Extract the [x, y] coordinate from the center of the cell holding the provided text.  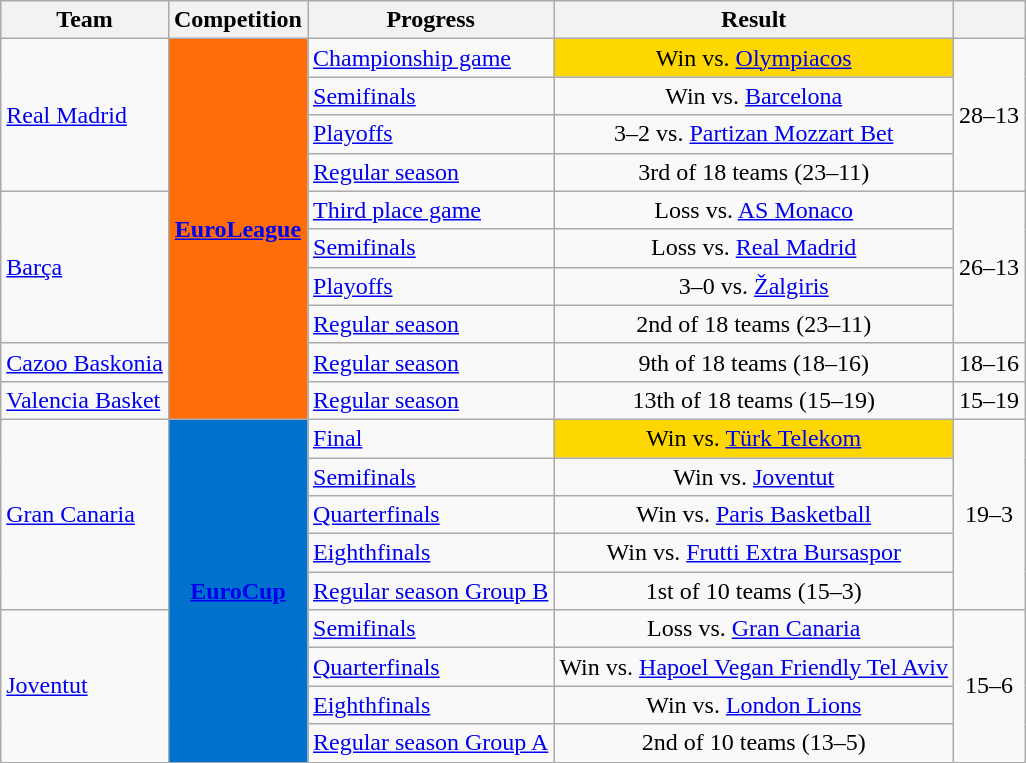
3–2 vs. Partizan Mozzart Bet [754, 134]
Team [85, 20]
Competition [238, 20]
Third place game [431, 210]
Result [754, 20]
Gran Canaria [85, 514]
Valencia Basket [85, 400]
Win vs. Paris Basketball [754, 515]
EuroCup [238, 590]
3rd of 18 teams (23–11) [754, 172]
Win vs. London Lions [754, 705]
1st of 10 teams (15–3) [754, 591]
28–13 [990, 115]
Win vs. Olympiacos [754, 58]
9th of 18 teams (18–16) [754, 362]
Real Madrid [85, 115]
Loss vs. AS Monaco [754, 210]
Joventut [85, 686]
Progress [431, 20]
Barça [85, 267]
Loss vs. Gran Canaria [754, 629]
Cazoo Baskonia [85, 362]
Win vs. Hapoel Vegan Friendly Tel Aviv [754, 667]
Win vs. Barcelona [754, 96]
2nd of 10 teams (13–5) [754, 743]
Regular season Group A [431, 743]
Win vs. Joventut [754, 477]
Regular season Group B [431, 591]
EuroLeague [238, 230]
15–19 [990, 400]
26–13 [990, 267]
Win vs. Frutti Extra Bursaspor [754, 553]
Loss vs. Real Madrid [754, 248]
3–0 vs. Žalgiris [754, 286]
2nd of 18 teams (23–11) [754, 324]
15–6 [990, 686]
Win vs. Türk Telekom [754, 438]
Championship game [431, 58]
19–3 [990, 514]
18–16 [990, 362]
13th of 18 teams (15–19) [754, 400]
Final [431, 438]
